Identify which cell holds the provided text, then report its (x, y) central coordinate. 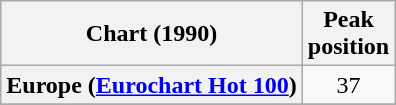
Europe (Eurochart Hot 100) (152, 85)
37 (348, 85)
Peakposition (348, 34)
Chart (1990) (152, 34)
